Search for the cell housing the specified text and yield its [X, Y] center coordinate. 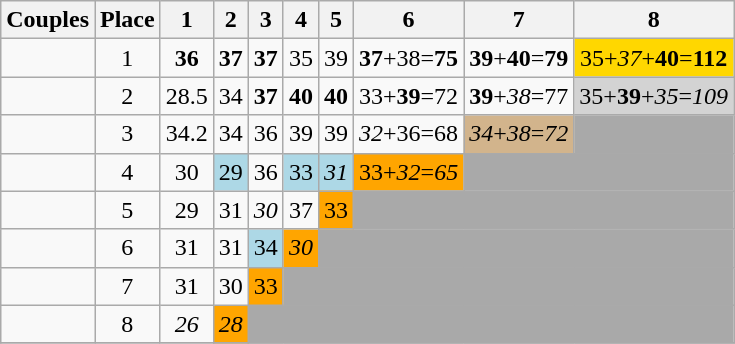
35+39+35=109 [654, 96]
32+36=68 [409, 134]
35 [300, 58]
34.2 [186, 134]
39+38=77 [519, 96]
28 [230, 324]
Couples [48, 20]
35+37+40=112 [654, 58]
33+39=72 [409, 96]
33+32=65 [409, 172]
37+38=75 [409, 58]
Place [127, 20]
39+40=79 [519, 58]
28.5 [186, 96]
34+38=72 [519, 134]
26 [186, 324]
